Return (x, y) of the center of cell containing provided text 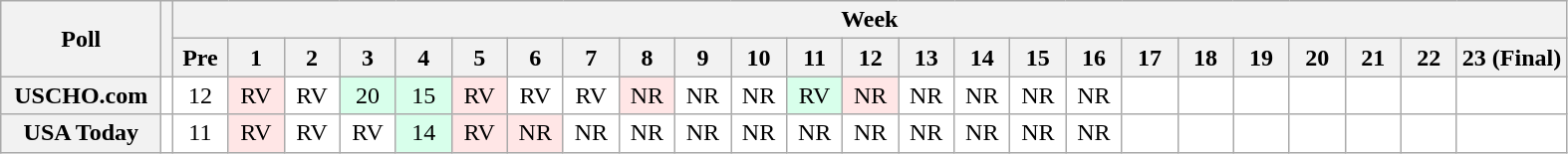
16 (1094, 58)
Week (870, 20)
18 (1205, 58)
17 (1150, 58)
19 (1261, 58)
2 (312, 58)
9 (702, 58)
23 (Final) (1511, 58)
22 (1429, 58)
8 (647, 58)
3 (368, 58)
21 (1373, 58)
USCHO.com (82, 95)
13 (926, 58)
7 (591, 58)
6 (535, 58)
USA Today (82, 133)
4 (423, 58)
5 (479, 58)
10 (759, 58)
Pre (200, 58)
1 (256, 58)
Poll (82, 39)
